For the text-containing cell, return its midpoint in (X, Y) coordinate format. 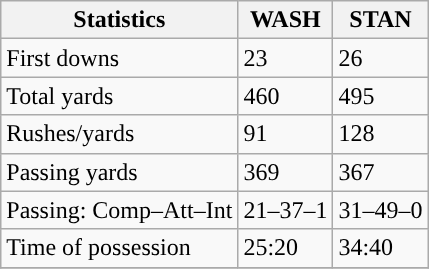
460 (286, 96)
Passing yards (120, 172)
First downs (120, 58)
21–37–1 (286, 210)
STAN (380, 20)
128 (380, 134)
23 (286, 58)
34:40 (380, 248)
91 (286, 134)
Passing: Comp–Att–Int (120, 210)
367 (380, 172)
25:20 (286, 248)
495 (380, 96)
369 (286, 172)
Rushes/yards (120, 134)
Statistics (120, 20)
31–49–0 (380, 210)
26 (380, 58)
WASH (286, 20)
Time of possession (120, 248)
Total yards (120, 96)
